Return [x, y] of the center of cell containing provided text 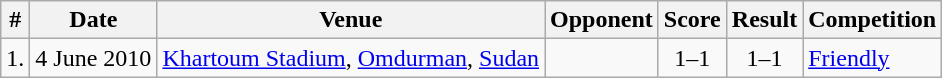
Venue [351, 20]
Date [94, 20]
Score [692, 20]
Result [764, 20]
# [16, 20]
Opponent [602, 20]
4 June 2010 [94, 58]
1. [16, 58]
Khartoum Stadium, Omdurman, Sudan [351, 58]
Competition [872, 20]
Friendly [872, 58]
